Output the (X, Y) coordinate of the center of the cell containing the given text.  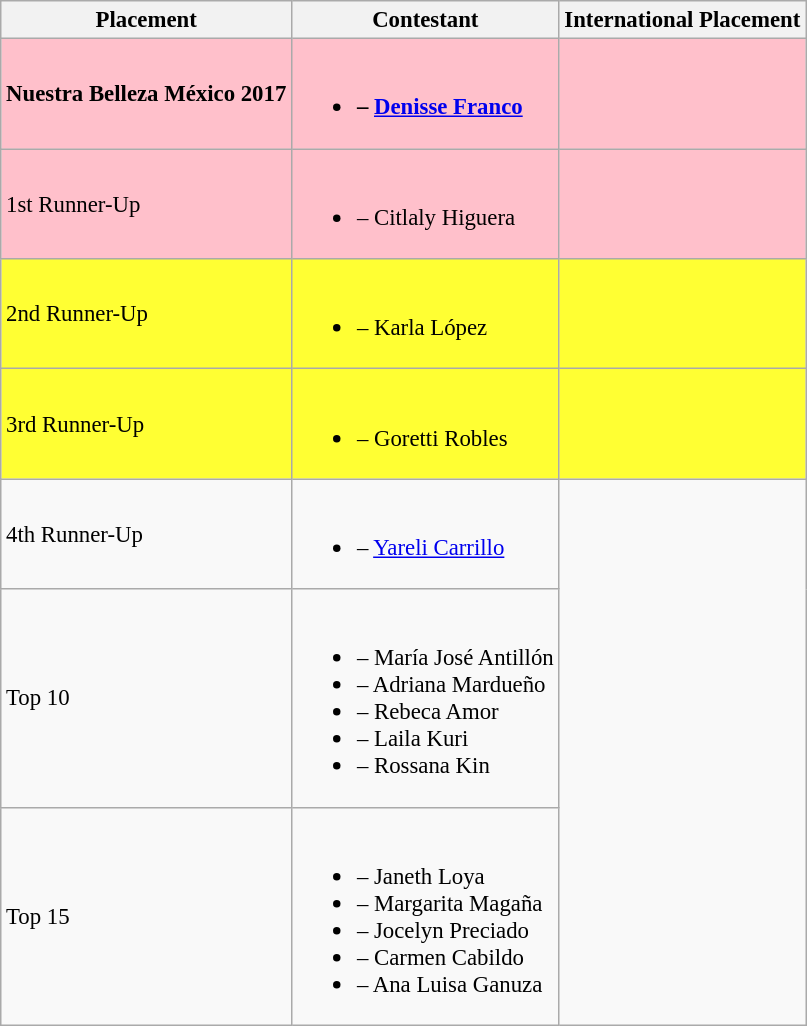
– Janeth Loya – Margarita Magaña – Jocelyn Preciado – Carmen Cabildo – Ana Luisa Ganuza (426, 916)
Nuestra Belleza México 2017 (146, 94)
3rd Runner-Up (146, 424)
Contestant (426, 20)
– Citlaly Higuera (426, 204)
– Goretti Robles (426, 424)
2nd Runner-Up (146, 314)
4th Runner-Up (146, 534)
Top 10 (146, 698)
Placement (146, 20)
– Karla López (426, 314)
– María José Antillón – Adriana Mardueño – Rebeca Amor – Laila Kuri – Rossana Kin (426, 698)
International Placement (682, 20)
– Denisse Franco (426, 94)
1st Runner-Up (146, 204)
Top 15 (146, 916)
– Yareli Carrillo (426, 534)
